Search for the cell housing the specified text and yield its [x, y] center coordinate. 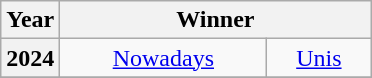
Year [30, 20]
Unis [319, 58]
Nowadays [164, 58]
2024 [30, 58]
Winner [216, 20]
